Extract the [x, y] coordinate from the center of the cell holding the provided text.  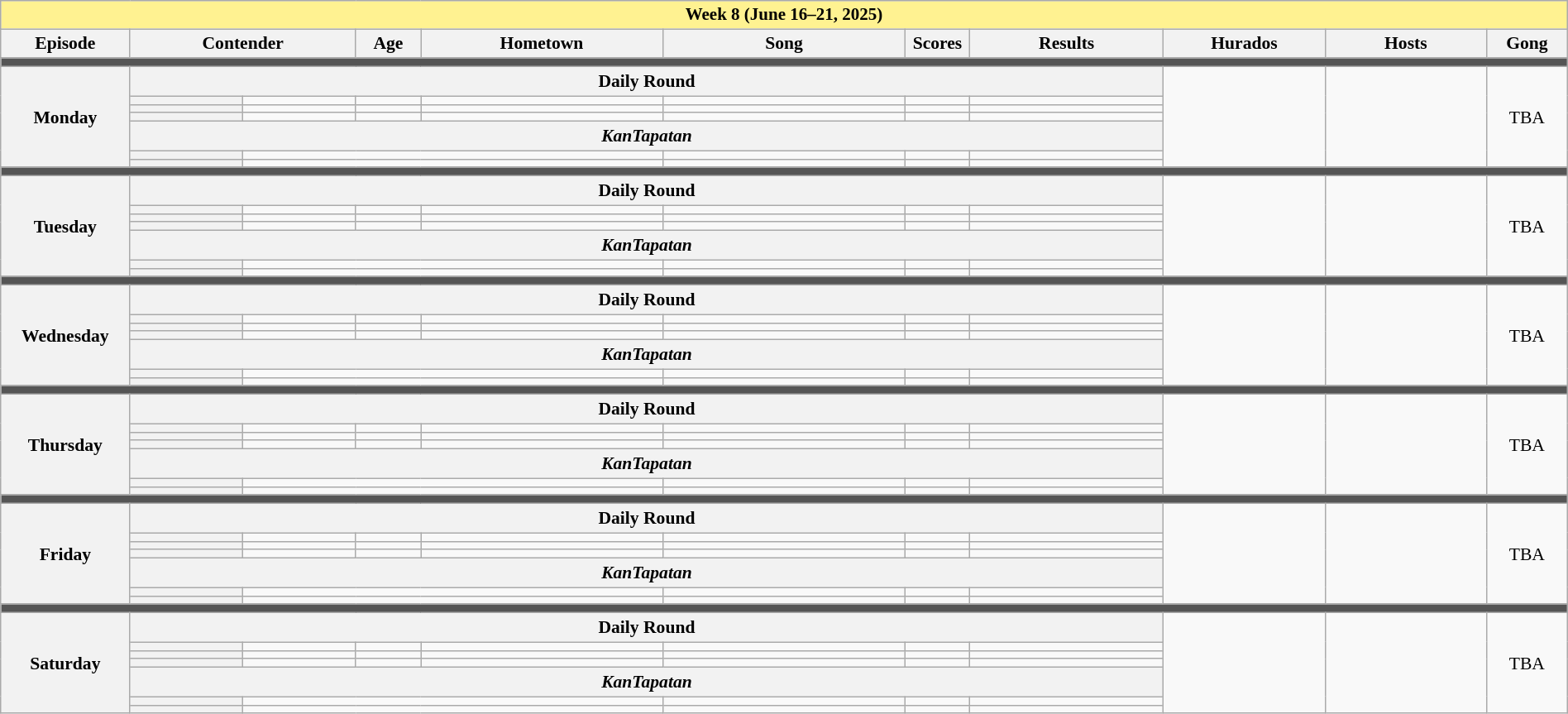
Friday [65, 554]
Week 8 (June 16–21, 2025) [784, 15]
Results [1067, 44]
Hurados [1244, 44]
Gong [1527, 44]
Monday [65, 117]
Thursday [65, 445]
Contender [243, 44]
Saturday [65, 664]
Hometown [543, 44]
Song [784, 44]
Scores [937, 44]
Tuesday [65, 227]
Age [388, 44]
Wednesday [65, 336]
Episode [65, 44]
Hosts [1406, 44]
